Find where the given text appears and provide that cell's center as [X, Y] coordinate. 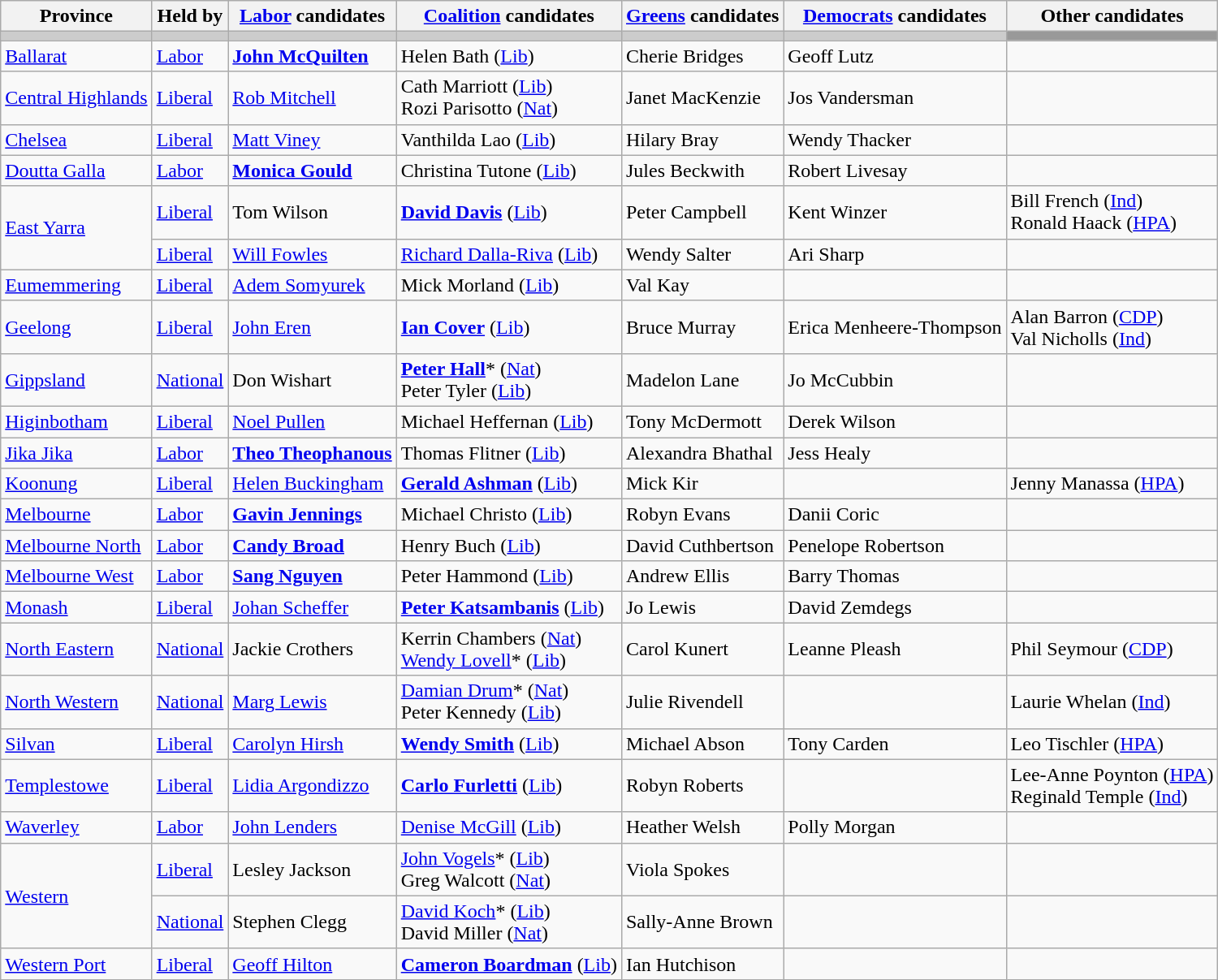
Higinbotham [76, 421]
Peter Hall* (Nat) Peter Tyler (Lib) [508, 380]
Ballarat [76, 56]
Michael Heffernan (Lib) [508, 421]
Gerald Ashman (Lib) [508, 484]
Tom Wilson [312, 213]
Geoff Lutz [895, 56]
Melbourne North [76, 546]
Koonung [76, 484]
Viola Spokes [702, 869]
Johan Scheffer [312, 607]
East Yarra [76, 227]
Vanthilda Lao (Lib) [508, 140]
Cath Marriott (Lib) Rozi Parisotto (Nat) [508, 97]
Sally-Anne Brown [702, 922]
Wendy Smith (Lib) [508, 744]
Western [76, 896]
Bruce Murray [702, 326]
Danii Coric [895, 515]
Mick Kir [702, 484]
Derek Wilson [895, 421]
Jess Healy [895, 452]
Hilary Bray [702, 140]
Andrew Ellis [702, 576]
Christina Tutone (Lib) [508, 171]
Kerrin Chambers (Nat) Wendy Lovell* (Lib) [508, 650]
Val Kay [702, 285]
Erica Menheere-Thompson [895, 326]
Chelsea [76, 140]
John Eren [312, 326]
Laurie Whelan (Ind) [1112, 702]
Ian Cover (Lib) [508, 326]
Jo Lewis [702, 607]
David Zemdegs [895, 607]
Thomas Flitner (Lib) [508, 452]
Janet MacKenzie [702, 97]
Carolyn Hirsh [312, 744]
Province [76, 16]
Leo Tischler (HPA) [1112, 744]
David Davis (Lib) [508, 213]
Templestowe [76, 786]
Jika Jika [76, 452]
David Cuthbertson [702, 546]
David Koch* (Lib) David Miller (Nat) [508, 922]
Richard Dalla-Riva (Lib) [508, 254]
Bill French (Ind) Ronald Haack (HPA) [1112, 213]
Cameron Boardman (Lib) [508, 964]
Wendy Thacker [895, 140]
Jo McCubbin [895, 380]
Melbourne [76, 515]
Lidia Argondizzo [312, 786]
John Vogels* (Lib) Greg Walcott (Nat) [508, 869]
Phil Seymour (CDP) [1112, 650]
Don Wishart [312, 380]
Cherie Bridges [702, 56]
Robyn Roberts [702, 786]
Heather Welsh [702, 827]
Mick Morland (Lib) [508, 285]
Leanne Pleash [895, 650]
Helen Bath (Lib) [508, 56]
North Eastern [76, 650]
Jules Beckwith [702, 171]
Alexandra Bhathal [702, 452]
Jenny Manassa (HPA) [1112, 484]
Peter Katsambanis (Lib) [508, 607]
Central Highlands [76, 97]
Geoff Hilton [312, 964]
Lesley Jackson [312, 869]
Rob Mitchell [312, 97]
Carlo Furletti (Lib) [508, 786]
Ari Sharp [895, 254]
Kent Winzer [895, 213]
Penelope Robertson [895, 546]
Carol Kunert [702, 650]
Adem Somyurek [312, 285]
Marg Lewis [312, 702]
Jos Vandersman [895, 97]
Julie Rivendell [702, 702]
Eumemmering [76, 285]
Ian Hutchison [702, 964]
Geelong [76, 326]
Robert Livesay [895, 171]
Tony McDermott [702, 421]
Barry Thomas [895, 576]
Monash [76, 607]
Stephen Clegg [312, 922]
Robyn Evans [702, 515]
John McQuilten [312, 56]
Damian Drum* (Nat) Peter Kennedy (Lib) [508, 702]
Peter Campbell [702, 213]
Sang Nguyen [312, 576]
Will Fowles [312, 254]
Michael Abson [702, 744]
Lee-Anne Poynton (HPA) Reginald Temple (Ind) [1112, 786]
Wendy Salter [702, 254]
Helen Buckingham [312, 484]
Coalition candidates [508, 16]
Gippsland [76, 380]
Held by [190, 16]
Alan Barron (CDP) Val Nicholls (Ind) [1112, 326]
Greens candidates [702, 16]
Doutta Galla [76, 171]
Noel Pullen [312, 421]
Gavin Jennings [312, 515]
Denise McGill (Lib) [508, 827]
Matt Viney [312, 140]
Michael Christo (Lib) [508, 515]
Democrats candidates [895, 16]
Tony Carden [895, 744]
Monica Gould [312, 171]
Theo Theophanous [312, 452]
Jackie Crothers [312, 650]
North Western [76, 702]
Western Port [76, 964]
Labor candidates [312, 16]
Waverley [76, 827]
Melbourne West [76, 576]
Madelon Lane [702, 380]
Candy Broad [312, 546]
Polly Morgan [895, 827]
Henry Buch (Lib) [508, 546]
John Lenders [312, 827]
Peter Hammond (Lib) [508, 576]
Other candidates [1112, 16]
Silvan [76, 744]
